Determine the (x, y) coordinate at the center of the cell enclosing the given text.  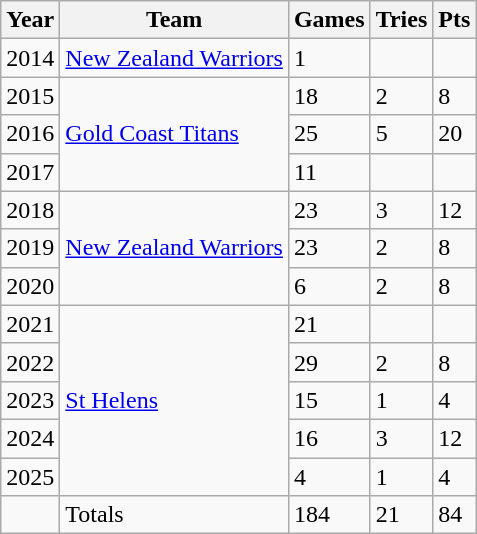
29 (329, 362)
15 (329, 400)
2024 (30, 438)
84 (454, 515)
Gold Coast Titans (174, 134)
Tries (402, 20)
2017 (30, 172)
Team (174, 20)
184 (329, 515)
2016 (30, 134)
2018 (30, 210)
Year (30, 20)
Games (329, 20)
2014 (30, 58)
6 (329, 286)
2022 (30, 362)
11 (329, 172)
Pts (454, 20)
2025 (30, 477)
2019 (30, 248)
16 (329, 438)
20 (454, 134)
Totals (174, 515)
5 (402, 134)
2023 (30, 400)
St Helens (174, 400)
25 (329, 134)
2021 (30, 324)
2020 (30, 286)
2015 (30, 96)
18 (329, 96)
